Capture the cell that displays the provided text and extract its [x, y] central coordinate. 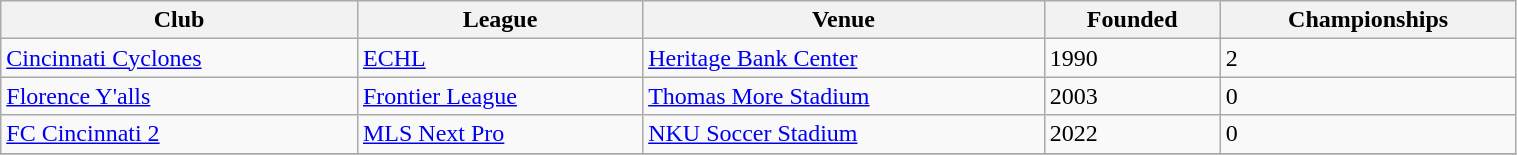
ECHL [500, 58]
Club [180, 20]
Frontier League [500, 96]
1990 [1132, 58]
Championships [1368, 20]
2022 [1132, 134]
2 [1368, 58]
FC Cincinnati 2 [180, 134]
League [500, 20]
Thomas More Stadium [844, 96]
Heritage Bank Center [844, 58]
Venue [844, 20]
NKU Soccer Stadium [844, 134]
MLS Next Pro [500, 134]
Founded [1132, 20]
Florence Y'alls [180, 96]
Cincinnati Cyclones [180, 58]
2003 [1132, 96]
